From the cell containing the given text, extract its center point as [X, Y] coordinate. 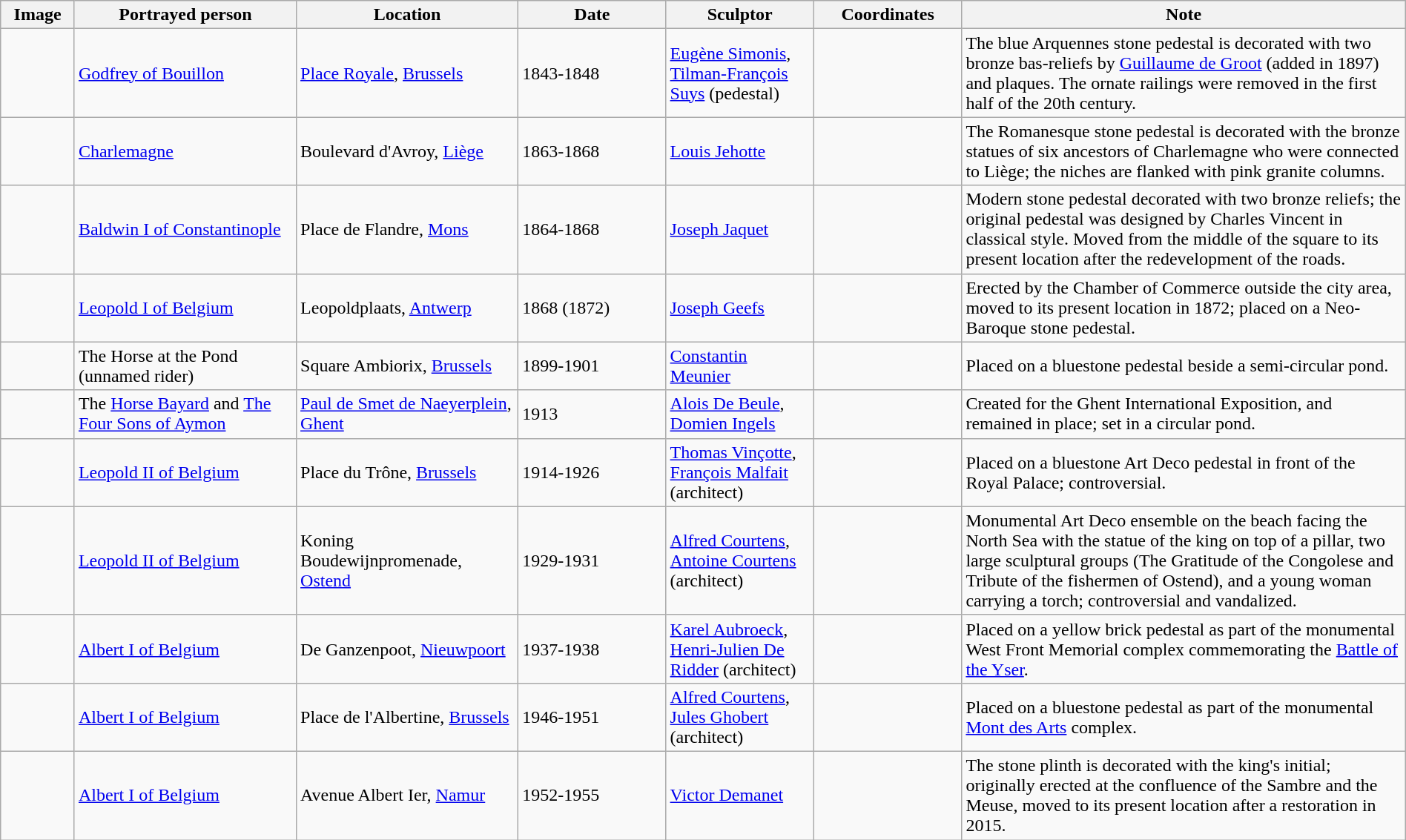
Note [1184, 15]
Erected by the Chamber of Commerce outside the city area, moved to its present location in 1872; placed on a Neo-Baroque stone pedestal. [1184, 308]
Karel Aubroeck, Henri-Julien De Ridder (architect) [740, 649]
Image [38, 15]
Place du Trône, Brussels [408, 472]
Leopoldplaats, Antwerp [408, 308]
Location [408, 15]
Placed on a yellow brick pedestal as part of the monumental West Front Memorial complex commemorating the Battle of the Yser. [1184, 649]
De Ganzenpoot, Nieuwpoort [408, 649]
1868 (1872) [592, 308]
Paul de Smet de Naeyerplein, Ghent [408, 414]
Godfrey of Bouillon [185, 73]
1952-1955 [592, 795]
Louis Jehotte [740, 151]
1914-1926 [592, 472]
Alfred Courtens, Antoine Courtens (architect) [740, 560]
Eugène Simonis, Tilman-François Suys (pedestal) [740, 73]
Alois De Beule, Domien Ingels [740, 414]
Sculptor [740, 15]
1899-1901 [592, 366]
1929-1931 [592, 560]
Place de Flandre, Mons [408, 230]
Joseph Jaquet [740, 230]
Charlemagne [185, 151]
Joseph Geefs [740, 308]
Victor Demanet [740, 795]
1863-1868 [592, 151]
Placed on a bluestone pedestal beside a semi-circular pond. [1184, 366]
Boulevard d'Avroy, Liège [408, 151]
Placed on a bluestone pedestal as part of the monumental Mont des Arts complex. [1184, 717]
Portrayed person [185, 15]
Created for the Ghent International Exposition, and remained in place; set in a circular pond. [1184, 414]
Thomas Vinçotte, François Malfait (architect) [740, 472]
1937-1938 [592, 649]
The Horse at the Pond (unnamed rider) [185, 366]
Place Royale, Brussels [408, 73]
The Horse Bayard and The Four Sons of Aymon [185, 414]
Avenue Albert Ier, Namur [408, 795]
Placed on a bluestone Art Deco pedestal in front of the Royal Palace; controversial. [1184, 472]
Constantin Meunier [740, 366]
1864-1868 [592, 230]
1843-1848 [592, 73]
Square Ambiorix, Brussels [408, 366]
Place de l'Albertine, Brussels [408, 717]
Leopold I of Belgium [185, 308]
Alfred Courtens, Jules Ghobert (architect) [740, 717]
Date [592, 15]
1946-1951 [592, 717]
Coordinates [887, 15]
Baldwin I of Constantinople [185, 230]
1913 [592, 414]
Koning Boudewijnpromenade, Ostend [408, 560]
